Scan for the cell matching the given text and deliver its (x, y) coordinate at center. 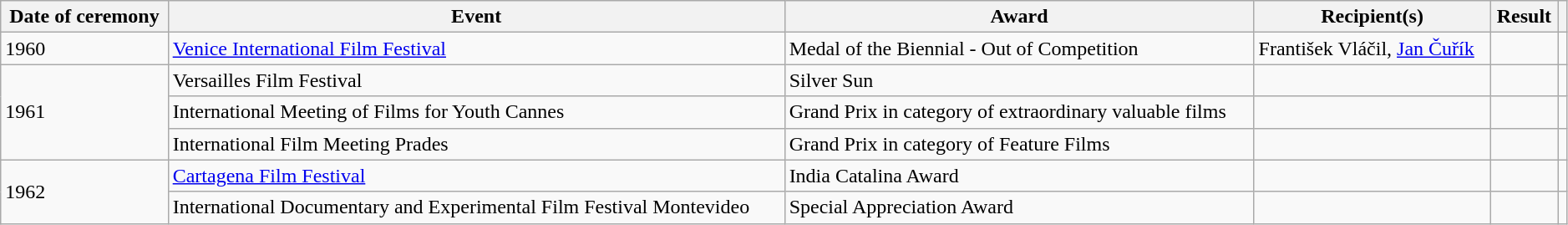
India Catalina Award (1019, 176)
1962 (84, 192)
Silver Sun (1019, 80)
Result (1524, 17)
Date of ceremony (84, 17)
1961 (84, 112)
Medal of the Biennial - Out of Competition (1019, 49)
International Documentary and Experimental Film Festival Montevideo (476, 207)
Cartagena Film Festival (476, 176)
Grand Prix in category of extraordinary valuable films (1019, 112)
1960 (84, 49)
International Meeting of Films for Youth Cannes (476, 112)
Event (476, 17)
International Film Meeting Prades (476, 144)
Grand Prix in category of Feature Films (1019, 144)
Venice International Film Festival (476, 49)
Special Appreciation Award (1019, 207)
František Vláčil, Jan Čuřík (1372, 49)
Recipient(s) (1372, 17)
Versailles Film Festival (476, 80)
Award (1019, 17)
